Return (X, Y) of the center of cell containing provided text 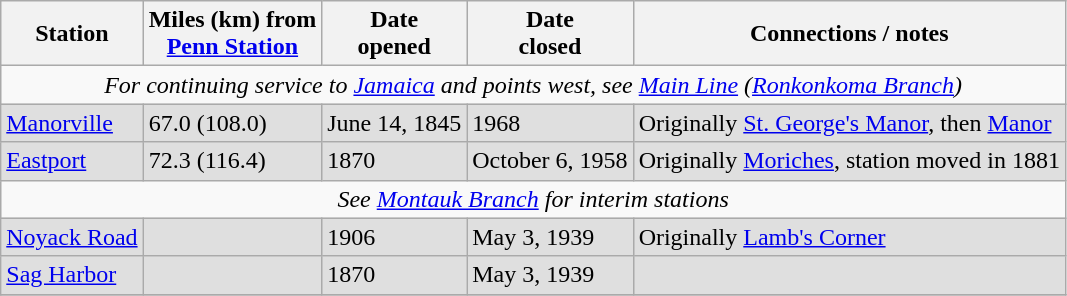
Originally St. George's Manor, then Manor (849, 123)
Manorville (72, 123)
67.0 (108.0) (232, 123)
1906 (394, 237)
Originally Lamb's Corner (849, 237)
Dateopened (394, 34)
Eastport (72, 161)
Miles (km) fromPenn Station (232, 34)
Station (72, 34)
Sag Harbor (72, 275)
See Montauk Branch for interim stations (534, 199)
Originally Moriches, station moved in 1881 (849, 161)
1968 (550, 123)
Connections / notes (849, 34)
For continuing service to Jamaica and points west, see Main Line (Ronkonkoma Branch) (534, 85)
72.3 (116.4) (232, 161)
June 14, 1845 (394, 123)
Dateclosed (550, 34)
Noyack Road (72, 237)
October 6, 1958 (550, 161)
